Search for the cell housing the specified text and yield its [x, y] center coordinate. 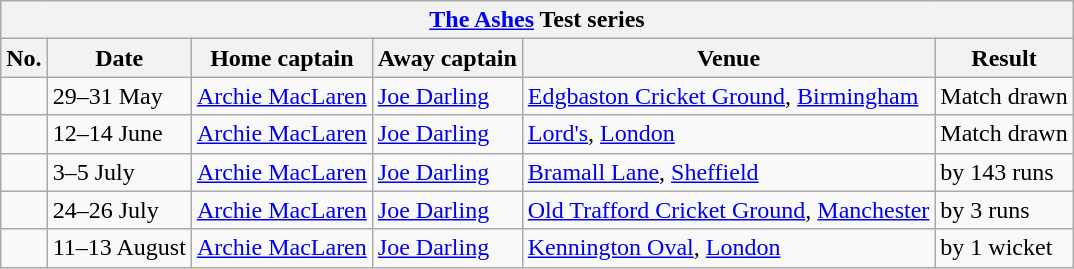
Result [1004, 58]
29–31 May [119, 96]
Venue [728, 58]
Away captain [447, 58]
No. [24, 58]
Home captain [282, 58]
by 143 runs [1004, 172]
Bramall Lane, Sheffield [728, 172]
Old Trafford Cricket Ground, Manchester [728, 210]
3–5 July [119, 172]
The Ashes Test series [537, 20]
Edgbaston Cricket Ground, Birmingham [728, 96]
Lord's, London [728, 134]
by 1 wicket [1004, 248]
Date [119, 58]
12–14 June [119, 134]
24–26 July [119, 210]
11–13 August [119, 248]
Kennington Oval, London [728, 248]
by 3 runs [1004, 210]
